Return the (X, Y) coordinate for the center point of the cell that contains the specified text.  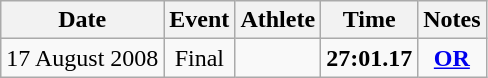
Final (200, 58)
Notes (452, 20)
27:01.17 (370, 58)
Athlete (278, 20)
17 August 2008 (82, 58)
OR (452, 58)
Date (82, 20)
Time (370, 20)
Event (200, 20)
